Scan for the cell matching the given text and deliver its (X, Y) coordinate at center. 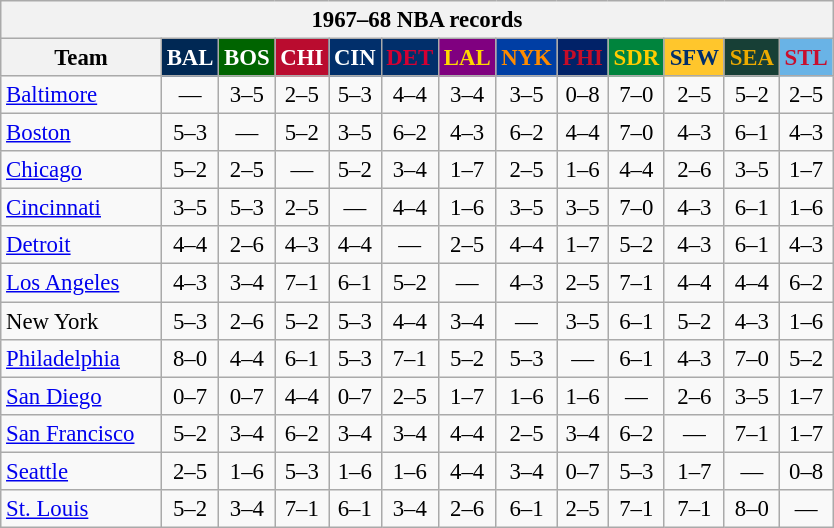
SEA (752, 58)
Seattle (82, 471)
Philadelphia (82, 358)
Cincinnati (82, 208)
San Diego (82, 396)
BAL (190, 58)
Los Angeles (82, 283)
SDR (636, 58)
DET (410, 58)
New York (82, 321)
CIN (355, 58)
STL (806, 58)
San Francisco (82, 433)
Boston (82, 133)
Detroit (82, 245)
St. Louis (82, 509)
BOS (247, 58)
Team (82, 58)
Chicago (82, 170)
Baltimore (82, 95)
CHI (302, 58)
NYK (526, 58)
SFW (694, 58)
PHI (582, 58)
1967–68 NBA records (417, 20)
LAL (466, 58)
